Determine the (X, Y) coordinate at the center of the cell enclosing the given text.  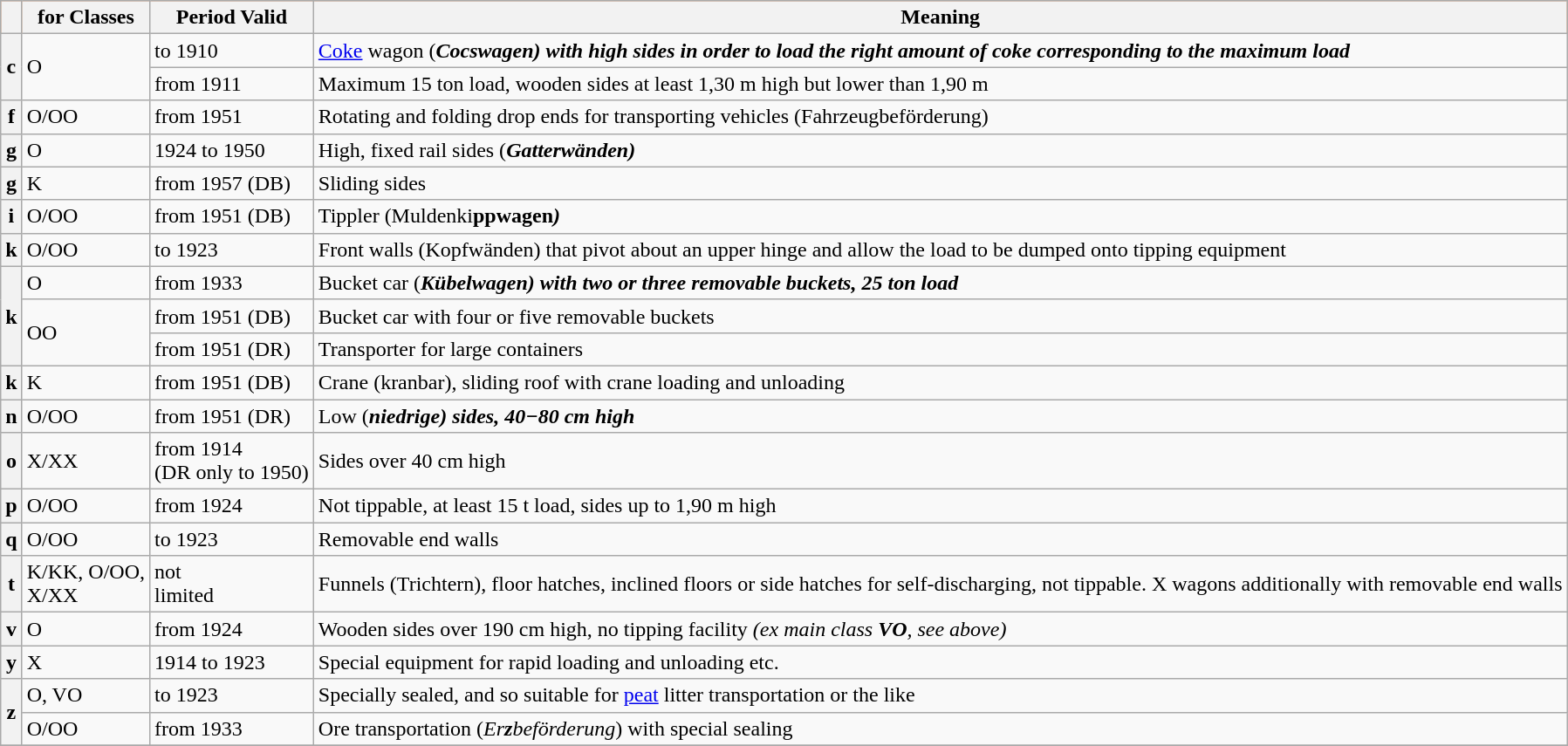
c (11, 67)
v (11, 629)
Rotating and folding drop ends for transporting vehicles (Fahrzeugbeförderung) (941, 117)
t (11, 585)
q (11, 539)
Meaning (941, 17)
Low (niedrige) sides, 40−80 cm high (941, 416)
Not tippable, at least 15 t load, sides up to 1,90 m high (941, 506)
Sliding sides (941, 183)
n (11, 416)
1924 to 1950 (232, 150)
X/XX (86, 461)
y (11, 662)
Crane (kranbar), sliding roof with crane loading and unloading (941, 382)
z (11, 712)
from 1911 (232, 84)
o (11, 461)
p (11, 506)
1914 to 1923 (232, 662)
OO (86, 332)
Bucket car (Kübelwagen) with two or three removable buckets, 25 ton load (941, 283)
Removable end walls (941, 539)
Ore transportation (Erzbeförderung) with special sealing (941, 729)
Transporter for large containers (941, 349)
from 1914(DR only to 1950) (232, 461)
Coke wagon (Cocswagen) with high sides in order to load the right amount of coke corresponding to the maximum load (941, 51)
i (11, 216)
K/KK, O/OO,X/XX (86, 585)
Tippler (Muldenkippwagen) (941, 216)
Sides over 40 cm high (941, 461)
notlimited (232, 585)
to 1910 (232, 51)
Front walls (Kopfwänden) that pivot about an upper hinge and allow the load to be dumped onto tipping equipment (941, 250)
f (11, 117)
Special equipment for rapid loading and unloading etc. (941, 662)
from 1951 (232, 117)
Bucket car with four or five removable buckets (941, 316)
O, VO (86, 695)
X (86, 662)
Specially sealed, and so suitable for peat litter transportation or the like (941, 695)
Period Valid (232, 17)
Wooden sides over 190 cm high, no tipping facility (ex main class VO, see above) (941, 629)
for Classes (86, 17)
High, fixed rail sides (Gatterwänden) (941, 150)
Maximum 15 ton load, wooden sides at least 1,30 m high but lower than 1,90 m (941, 84)
from 1957 (DB) (232, 183)
